For the text-containing cell, return its midpoint in [X, Y] coordinate format. 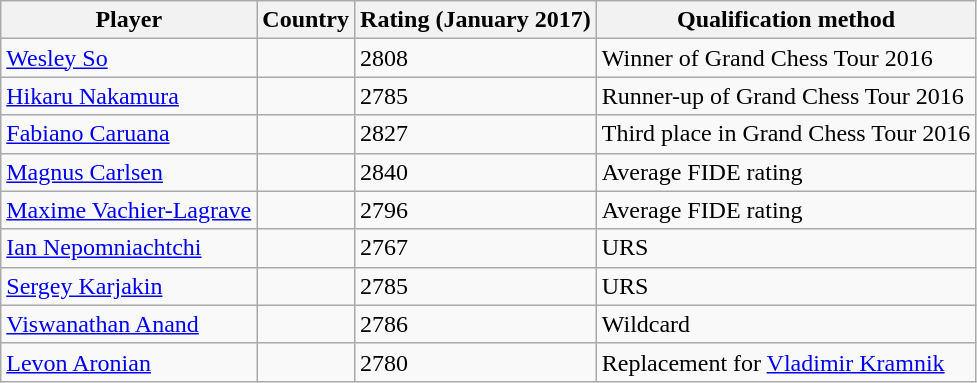
Winner of Grand Chess Tour 2016 [786, 58]
Hikaru Nakamura [129, 96]
2827 [476, 134]
Sergey Karjakin [129, 286]
Viswanathan Anand [129, 324]
Magnus Carlsen [129, 172]
Maxime Vachier-Lagrave [129, 210]
Wesley So [129, 58]
2786 [476, 324]
Ian Nepomniachtchi [129, 248]
Country [306, 20]
Replacement for Vladimir Kramnik [786, 362]
Qualification method [786, 20]
Player [129, 20]
2840 [476, 172]
Third place in Grand Chess Tour 2016 [786, 134]
2796 [476, 210]
2780 [476, 362]
2767 [476, 248]
2808 [476, 58]
Rating (January 2017) [476, 20]
Wildcard [786, 324]
Levon Aronian [129, 362]
Fabiano Caruana [129, 134]
Runner-up of Grand Chess Tour 2016 [786, 96]
